Determine the [x, y] coordinate at the center of the cell enclosing the given text.  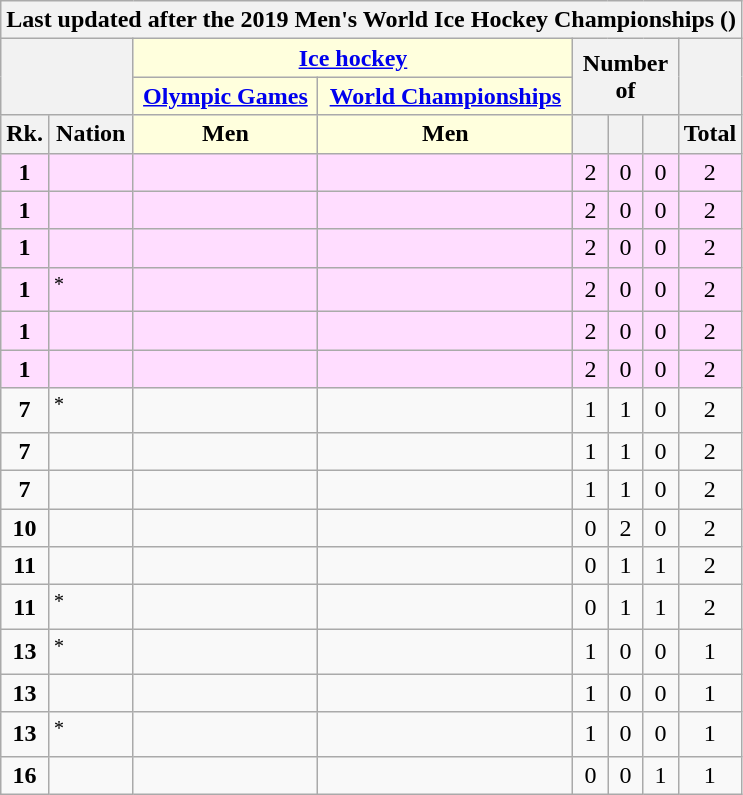
Rk. [25, 134]
Olympic Games [226, 96]
16 [25, 775]
Total [710, 134]
Last updated after the 2019 Men's World Ice Hockey Championships () [372, 20]
10 [25, 528]
Number of [626, 77]
Nation [90, 134]
Ice hockey [353, 58]
World Championships [446, 96]
